Output the (x, y) coordinate of the center of the cell containing the given text.  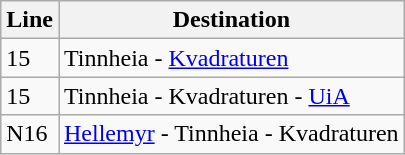
Tinnheia - Kvadraturen - UiA (231, 96)
Destination (231, 20)
Tinnheia - Kvadraturen (231, 58)
Hellemyr - Tinnheia - Kvadraturen (231, 134)
N16 (30, 134)
Line (30, 20)
